Extract the [x, y] coordinate from the center of the cell holding the provided text.  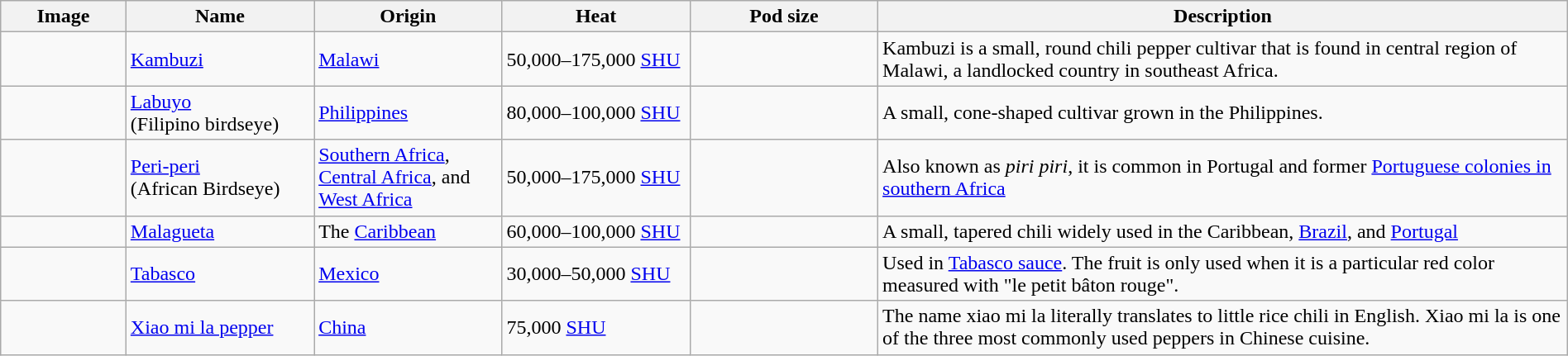
Malagueta [220, 231]
30,000–50,000 SHU [595, 274]
A small, tapered chili widely used in the Caribbean, Brazil, and Portugal [1223, 231]
Malawi [409, 59]
China [409, 327]
Xiao mi la pepper [220, 327]
Origin [409, 17]
Kambuzi is a small, round chili pepper cultivar that is found in central region of Malawi, a landlocked country in southeast Africa. [1223, 59]
60,000–100,000 SHU [595, 231]
80,000–100,000 SHU [595, 112]
75,000 SHU [595, 327]
Name [220, 17]
Labuyo(Filipino birdseye) [220, 112]
Used in Tabasco sauce. The fruit is only used when it is a particular red color measured with "le petit bâton rouge". [1223, 274]
Philippines [409, 112]
Description [1223, 17]
Tabasco [220, 274]
Heat [595, 17]
Southern Africa, Central Africa, and West Africa [409, 178]
The Caribbean [409, 231]
Pod size [784, 17]
Peri-peri(African Birdseye) [220, 178]
Kambuzi [220, 59]
Image [64, 17]
Also known as piri piri, it is common in Portugal and former Portuguese colonies in southern Africa [1223, 178]
Mexico [409, 274]
A small, cone-shaped cultivar grown in the Philippines. [1223, 112]
